Determine the [x, y] coordinate at the center of the cell enclosing the given text.  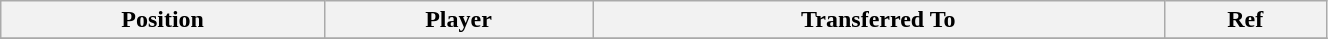
Transferred To [878, 20]
Player [458, 20]
Ref [1245, 20]
Position [163, 20]
